Pinpoint the cell where the given text exists, returning its [X, Y] midpoint coordinate. 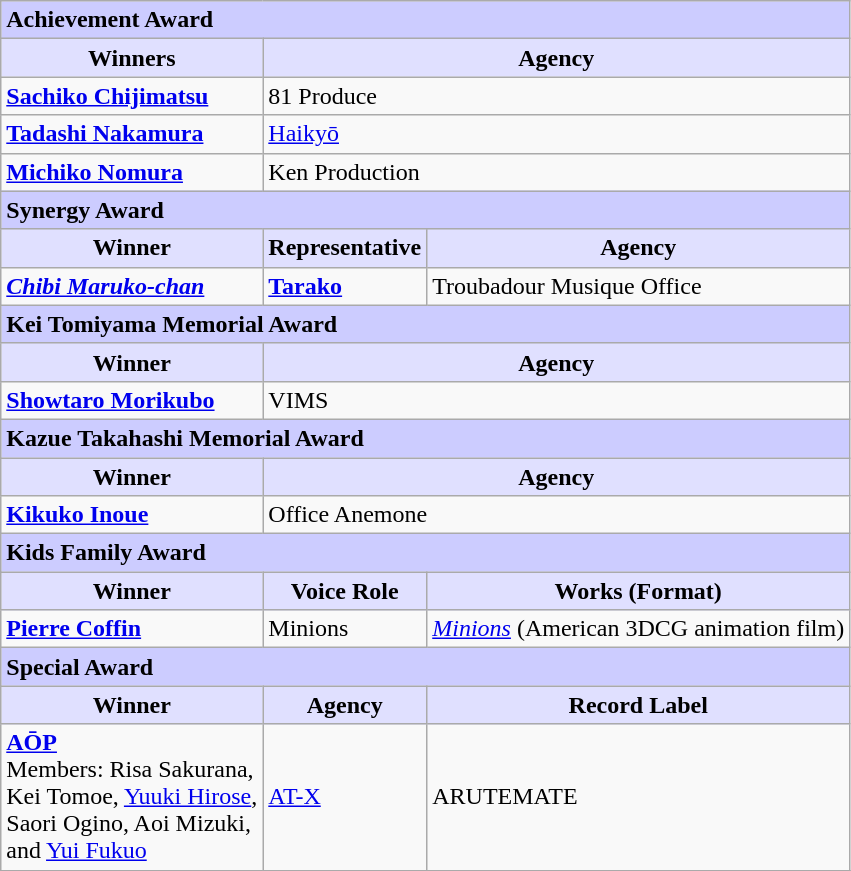
Tadashi Nakamura [132, 134]
Special Award [426, 667]
Ken Production [556, 172]
VIMS [556, 400]
Record Label [638, 705]
Michiko Nomura [132, 172]
Troubadour Musique Office [638, 286]
Kikuko Inoue [132, 515]
Winners [132, 58]
Haikyō [556, 134]
Kei Tomiyama Memorial Award [426, 324]
ARUTEMATE [638, 797]
Minions [345, 629]
Showtaro Morikubo [132, 400]
Pierre Coffin [132, 629]
81 Produce [556, 96]
Representative [345, 248]
Kazue Takahashi Memorial Award [426, 438]
AT-X [345, 797]
Sachiko Chijimatsu [132, 96]
Chibi Maruko-chan [132, 286]
Tarako [345, 286]
Synergy Award [426, 210]
AŌPMembers: Risa Sakurana,Kei Tomoe, Yuuki Hirose,Saori Ogino, Aoi Mizuki,and Yui Fukuo [132, 797]
Minions (American 3DCG animation film) [638, 629]
Office Anemone [556, 515]
Voice Role [345, 591]
Achievement Award [426, 20]
Kids Family Award [426, 553]
Works (Format) [638, 591]
